Return the (x, y) coordinate for the center point of the cell that contains the specified text.  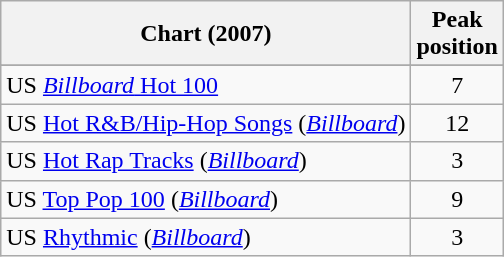
US Top Pop 100 (Billboard) (206, 199)
7 (457, 85)
Peakposition (457, 34)
12 (457, 123)
9 (457, 199)
US Rhythmic (Billboard) (206, 237)
Chart (2007) (206, 34)
US Hot R&B/Hip-Hop Songs (Billboard) (206, 123)
US Hot Rap Tracks (Billboard) (206, 161)
US Billboard Hot 100 (206, 85)
